Pinpoint the cell where the given text exists, returning its (X, Y) midpoint coordinate. 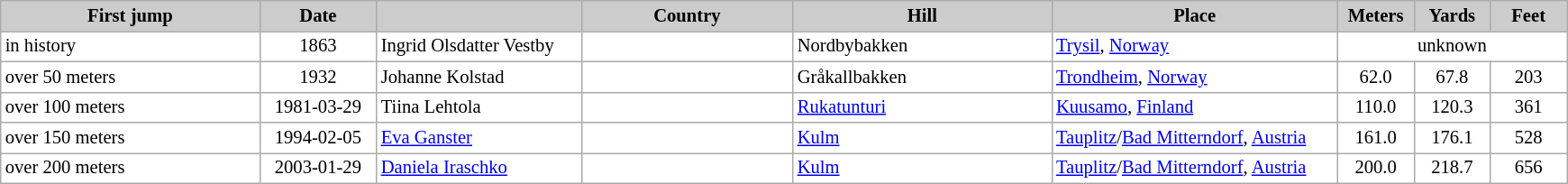
1863 (318, 46)
1981-03-29 (318, 107)
1994-02-05 (318, 138)
over 200 meters (130, 168)
unknown (1452, 46)
Place (1195, 15)
62.0 (1375, 77)
Hill (923, 15)
Rukatunturi (923, 107)
Johanne Kolstad (479, 77)
in history (130, 46)
Daniela Iraschko (479, 168)
203 (1528, 77)
176.1 (1453, 138)
Trysil, Norway (1195, 46)
Ingrid Olsdatter Vestby (479, 46)
361 (1528, 107)
Eva Ganster (479, 138)
1932 (318, 77)
over 50 meters (130, 77)
Kuusamo, Finland (1195, 107)
200.0 (1375, 168)
67.8 (1453, 77)
656 (1528, 168)
over 150 meters (130, 138)
over 100 meters (130, 107)
161.0 (1375, 138)
110.0 (1375, 107)
Feet (1528, 15)
218.7 (1453, 168)
Date (318, 15)
First jump (130, 15)
Tiina Lehtola (479, 107)
Meters (1375, 15)
Nordbybakken (923, 46)
Yards (1453, 15)
528 (1528, 138)
Country (687, 15)
Trondheim, Norway (1195, 77)
120.3 (1453, 107)
2003-01-29 (318, 168)
Gråkallbakken (923, 77)
